Return the (x, y) coordinate for the center point of the cell that contains the specified text.  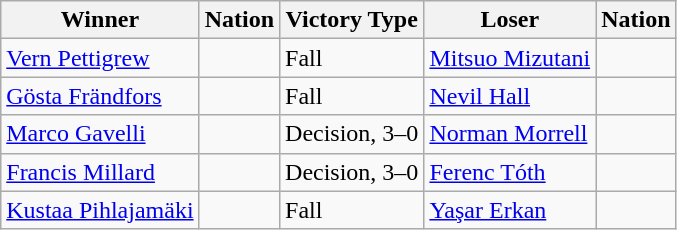
Norman Morrell (510, 134)
Francis Millard (100, 172)
Yaşar Erkan (510, 210)
Vern Pettigrew (100, 58)
Ferenc Tóth (510, 172)
Winner (100, 20)
Loser (510, 20)
Mitsuo Mizutani (510, 58)
Nevil Hall (510, 96)
Marco Gavelli (100, 134)
Kustaa Pihlajamäki (100, 210)
Victory Type (352, 20)
Gösta Frändfors (100, 96)
